Pinpoint the cell where the given text exists, returning its (X, Y) midpoint coordinate. 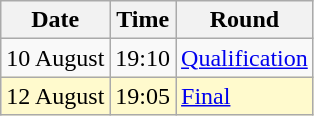
Final (245, 96)
Round (245, 20)
Time (143, 20)
19:10 (143, 58)
10 August (56, 58)
12 August (56, 96)
19:05 (143, 96)
Qualification (245, 58)
Date (56, 20)
